For the text-containing cell, return its midpoint in (x, y) coordinate format. 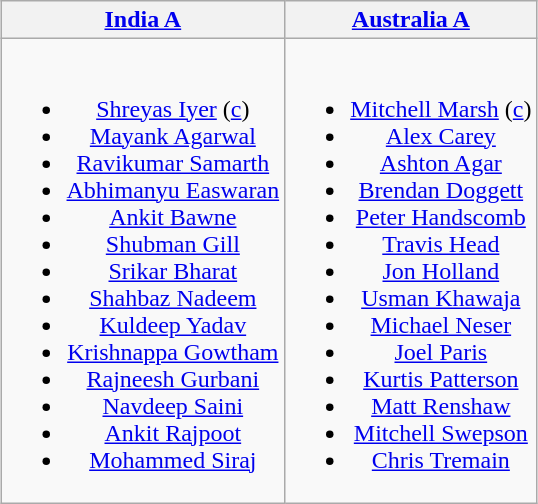
Australia A (411, 20)
India A (143, 20)
